Search for the cell housing the specified text and yield its (x, y) center coordinate. 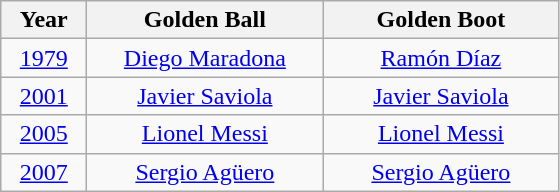
1979 (44, 58)
Diego Maradona (205, 58)
Golden Ball (205, 20)
2007 (44, 172)
Ramón Díaz (441, 58)
Golden Boot (441, 20)
Year (44, 20)
2005 (44, 134)
2001 (44, 96)
